Pinpoint the cell where the given text exists, returning its (x, y) midpoint coordinate. 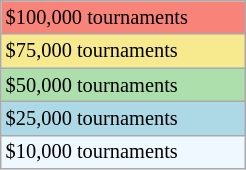
$25,000 tournaments (124, 118)
$50,000 tournaments (124, 85)
$75,000 tournaments (124, 51)
$100,000 tournaments (124, 17)
$10,000 tournaments (124, 152)
